Return the [X, Y] coordinate for the center point of the cell that contains the specified text.  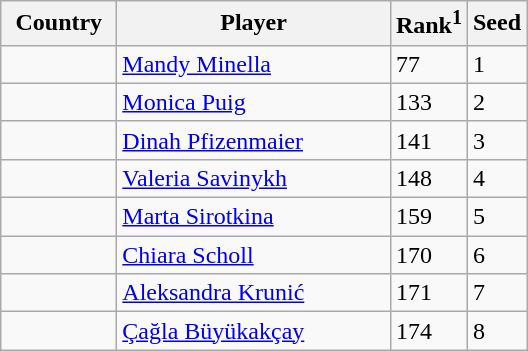
170 [428, 255]
171 [428, 293]
174 [428, 331]
3 [496, 140]
Monica Puig [254, 102]
159 [428, 217]
Marta Sirotkina [254, 217]
Player [254, 24]
Dinah Pfizenmaier [254, 140]
4 [496, 178]
Seed [496, 24]
77 [428, 64]
6 [496, 255]
148 [428, 178]
Çağla Büyükakçay [254, 331]
141 [428, 140]
8 [496, 331]
2 [496, 102]
Rank1 [428, 24]
133 [428, 102]
1 [496, 64]
Country [59, 24]
5 [496, 217]
Valeria Savinykh [254, 178]
7 [496, 293]
Chiara Scholl [254, 255]
Aleksandra Krunić [254, 293]
Mandy Minella [254, 64]
